Capture the cell that displays the provided text and extract its [x, y] central coordinate. 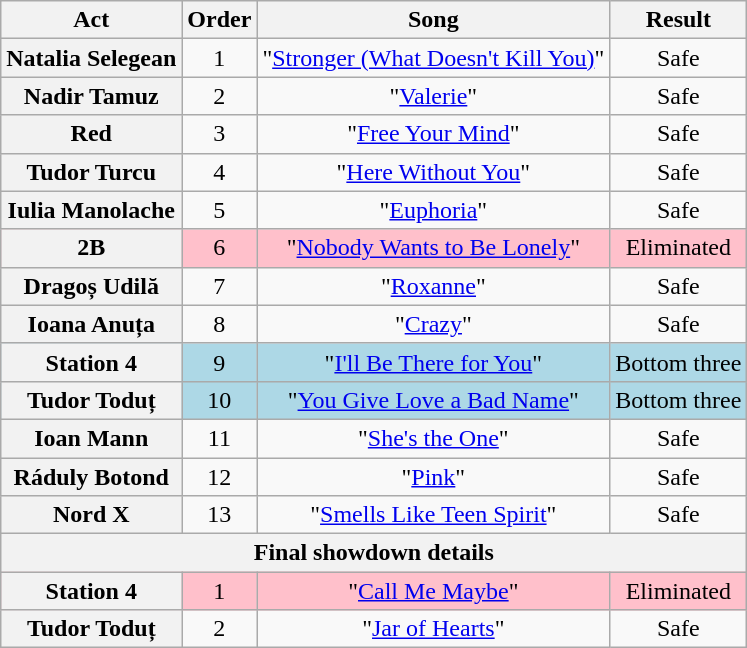
6 [220, 248]
4 [220, 172]
"Valerie" [434, 96]
"Pink" [434, 477]
Ioan Mann [92, 438]
7 [220, 286]
3 [220, 134]
10 [220, 400]
Dragoș Udilă [92, 286]
"Call Me Maybe" [434, 591]
"Roxanne" [434, 286]
5 [220, 210]
"I'll Be There for You" [434, 362]
13 [220, 515]
"Here Without You" [434, 172]
"Jar of Hearts" [434, 629]
Song [434, 20]
"Nobody Wants to Be Lonely" [434, 248]
Tudor Turcu [92, 172]
"Crazy" [434, 324]
"Euphoria" [434, 210]
Natalia Selegean [92, 58]
8 [220, 324]
Iulia Manolache [92, 210]
"Smells Like Teen Spirit" [434, 515]
Result [678, 20]
"She's the One" [434, 438]
Act [92, 20]
Nadir Tamuz [92, 96]
Ráduly Botond [92, 477]
12 [220, 477]
"Stronger (What Doesn't Kill You)" [434, 58]
"You Give Love a Bad Name" [434, 400]
Red [92, 134]
Final showdown details [374, 553]
Nord X [92, 515]
"Free Your Mind" [434, 134]
9 [220, 362]
11 [220, 438]
Ioana Anuța [92, 324]
2B [92, 248]
Order [220, 20]
